Provide the (x, y) coordinate of the cell's center where the given text is located.  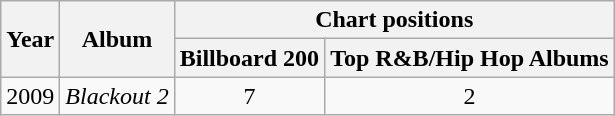
2009 (30, 96)
Year (30, 39)
Chart positions (394, 20)
2 (470, 96)
Top R&B/Hip Hop Albums (470, 58)
7 (249, 96)
Album (117, 39)
Blackout 2 (117, 96)
Billboard 200 (249, 58)
